Find where the given text appears and provide that cell's center as (X, Y) coordinate. 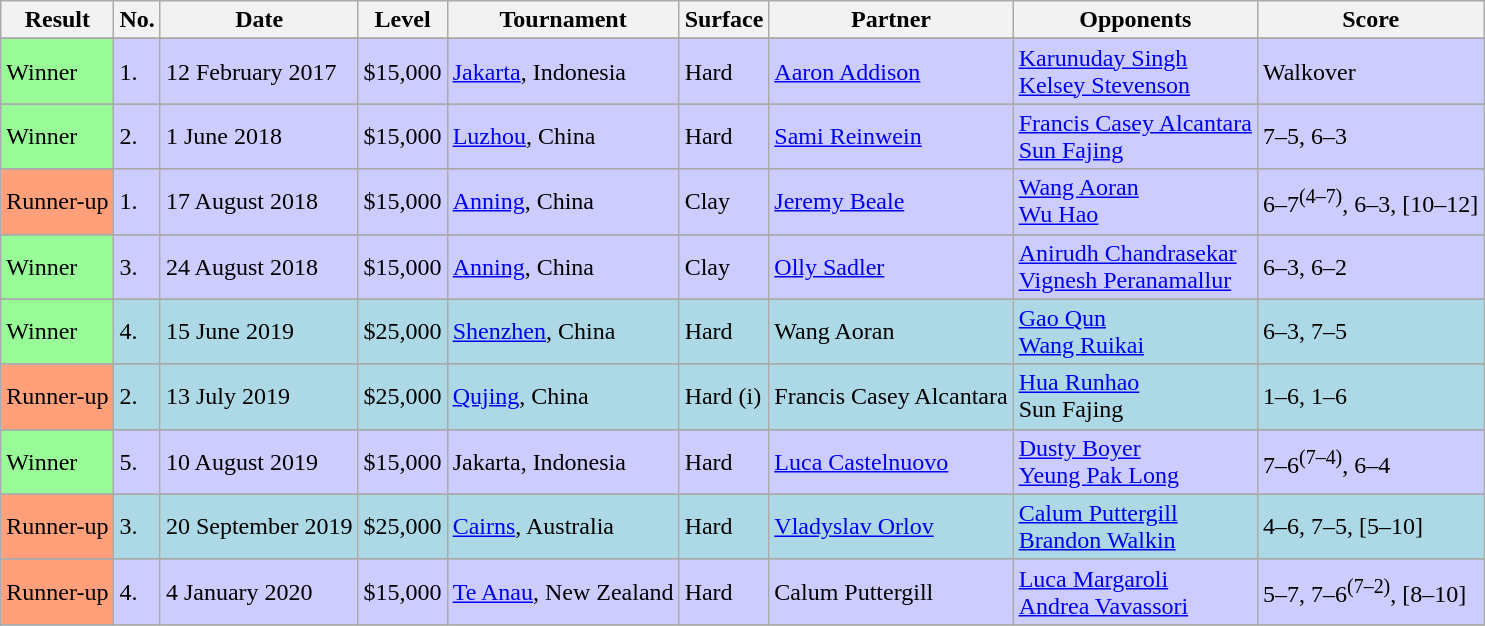
Wang Aoran Wu Hao (1135, 202)
4–6, 7–5, [5–10] (1370, 526)
Tournament (563, 20)
Vladyslav Orlov (891, 526)
Calum Puttergill (891, 592)
15 June 2019 (259, 332)
4 January 2020 (259, 592)
6–7(4–7), 6–3, [10–12] (1370, 202)
Level (402, 20)
20 September 2019 (259, 526)
Walkover (1370, 72)
Jeremy Beale (891, 202)
Shenzhen, China (563, 332)
7–6(7–4), 6–4 (1370, 462)
Olly Sadler (891, 266)
24 August 2018 (259, 266)
1–6, 1–6 (1370, 396)
6–3, 6–2 (1370, 266)
Date (259, 20)
Dusty Boyer Yeung Pak Long (1135, 462)
17 August 2018 (259, 202)
Luca Castelnuovo (891, 462)
6–3, 7–5 (1370, 332)
Karunuday Singh Kelsey Stevenson (1135, 72)
1 June 2018 (259, 136)
Francis Casey Alcantara Sun Fajing (1135, 136)
Result (58, 20)
Sami Reinwein (891, 136)
Anirudh Chandrasekar Vignesh Peranamallur (1135, 266)
5–7, 7–6(7–2), [8–10] (1370, 592)
Aaron Addison (891, 72)
Luzhou, China (563, 136)
Francis Casey Alcantara (891, 396)
Te Anau, New Zealand (563, 592)
Surface (724, 20)
Wang Aoran (891, 332)
Score (1370, 20)
Partner (891, 20)
No. (137, 20)
Gao Qun Wang Ruikai (1135, 332)
7–5, 6–3 (1370, 136)
Hua Runhao Sun Fajing (1135, 396)
Qujing, China (563, 396)
Cairns, Australia (563, 526)
Hard (i) (724, 396)
12 February 2017 (259, 72)
Calum Puttergill Brandon Walkin (1135, 526)
10 August 2019 (259, 462)
13 July 2019 (259, 396)
Opponents (1135, 20)
5. (137, 462)
Luca Margaroli Andrea Vavassori (1135, 592)
